From the cell containing the given text, extract its center point as (x, y) coordinate. 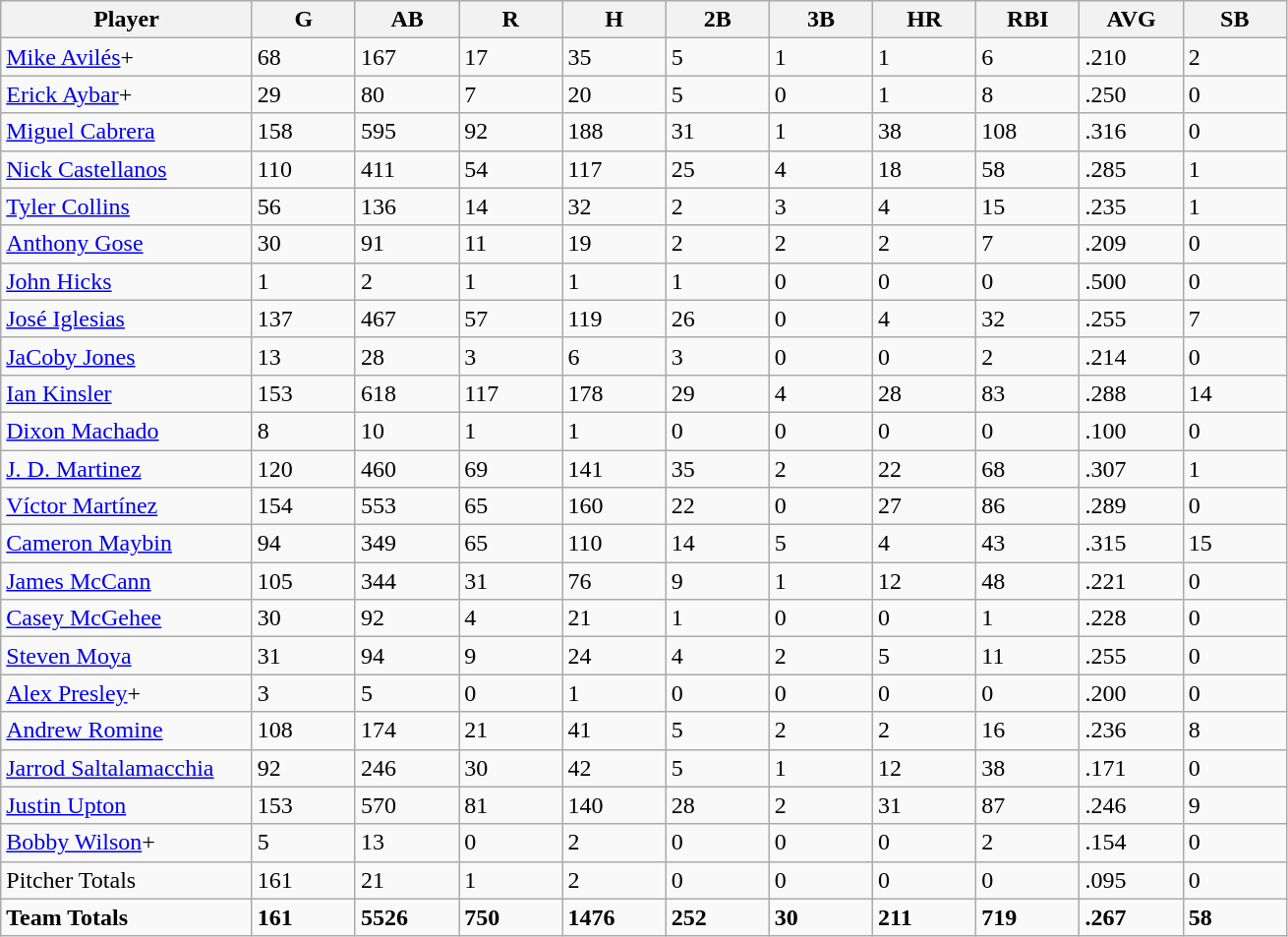
SB (1235, 20)
AVG (1131, 20)
.200 (1131, 693)
.095 (1131, 880)
57 (511, 319)
618 (407, 393)
211 (924, 917)
.210 (1131, 57)
24 (614, 656)
Casey McGehee (127, 618)
178 (614, 393)
76 (614, 581)
Anthony Gose (127, 244)
48 (1028, 581)
719 (1028, 917)
344 (407, 581)
.171 (1131, 768)
25 (718, 169)
174 (407, 731)
G (303, 20)
JaCoby Jones (127, 356)
.267 (1131, 917)
188 (614, 132)
Alex Presley+ (127, 693)
246 (407, 768)
10 (407, 431)
RBI (1028, 20)
140 (614, 805)
5526 (407, 917)
42 (614, 768)
20 (614, 94)
HR (924, 20)
17 (511, 57)
Jarrod Saltalamacchia (127, 768)
86 (1028, 506)
Player (127, 20)
80 (407, 94)
83 (1028, 393)
69 (511, 469)
Team Totals (127, 917)
.285 (1131, 169)
Dixon Machado (127, 431)
.236 (1131, 731)
1476 (614, 917)
.209 (1131, 244)
.289 (1131, 506)
.100 (1131, 431)
3B (820, 20)
Mike Avilés+ (127, 57)
158 (303, 132)
41 (614, 731)
.500 (1131, 281)
27 (924, 506)
Tyler Collins (127, 206)
James McCann (127, 581)
Justin Upton (127, 805)
.228 (1131, 618)
Miguel Cabrera (127, 132)
87 (1028, 805)
460 (407, 469)
160 (614, 506)
Pitcher Totals (127, 880)
.221 (1131, 581)
570 (407, 805)
.214 (1131, 356)
.154 (1131, 843)
91 (407, 244)
Steven Moya (127, 656)
120 (303, 469)
.316 (1131, 132)
56 (303, 206)
411 (407, 169)
43 (1028, 544)
141 (614, 469)
Erick Aybar+ (127, 94)
595 (407, 132)
553 (407, 506)
19 (614, 244)
18 (924, 169)
2B (718, 20)
154 (303, 506)
John Hicks (127, 281)
Bobby Wilson+ (127, 843)
750 (511, 917)
H (614, 20)
167 (407, 57)
.307 (1131, 469)
Ian Kinsler (127, 393)
.288 (1131, 393)
467 (407, 319)
105 (303, 581)
.235 (1131, 206)
349 (407, 544)
119 (614, 319)
Cameron Maybin (127, 544)
16 (1028, 731)
136 (407, 206)
R (511, 20)
Nick Castellanos (127, 169)
252 (718, 917)
.250 (1131, 94)
J. D. Martinez (127, 469)
Andrew Romine (127, 731)
AB (407, 20)
Víctor Martínez (127, 506)
.315 (1131, 544)
81 (511, 805)
137 (303, 319)
José Iglesias (127, 319)
26 (718, 319)
.246 (1131, 805)
54 (511, 169)
